Capture the cell that displays the provided text and extract its [X, Y] central coordinate. 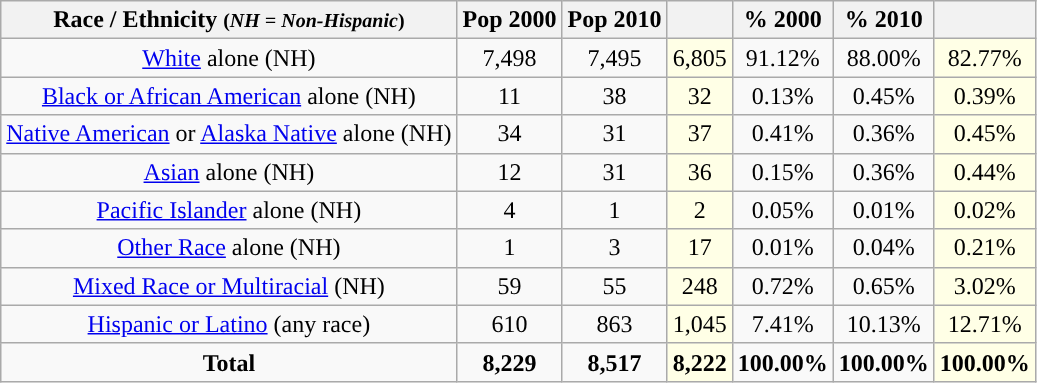
610 [510, 324]
32 [700, 96]
7,495 [614, 58]
10.13% [884, 324]
Pop 2010 [614, 20]
3.02% [984, 286]
3 [614, 248]
0.41% [782, 134]
6,805 [700, 58]
34 [510, 134]
1,045 [700, 324]
12 [510, 172]
0.21% [984, 248]
55 [614, 286]
0.13% [782, 96]
863 [614, 324]
Pacific Islander alone (NH) [229, 210]
Mixed Race or Multiracial (NH) [229, 286]
Asian alone (NH) [229, 172]
2 [700, 210]
Black or African American alone (NH) [229, 96]
8,517 [614, 362]
0.65% [884, 286]
0.02% [984, 210]
0.72% [782, 286]
Native American or Alaska Native alone (NH) [229, 134]
38 [614, 96]
Other Race alone (NH) [229, 248]
0.39% [984, 96]
% 2010 [884, 20]
Race / Ethnicity (NH = Non-Hispanic) [229, 20]
% 2000 [782, 20]
7.41% [782, 324]
59 [510, 286]
4 [510, 210]
0.44% [984, 172]
37 [700, 134]
88.00% [884, 58]
Total [229, 362]
0.05% [782, 210]
8,222 [700, 362]
8,229 [510, 362]
0.04% [884, 248]
91.12% [782, 58]
12.71% [984, 324]
248 [700, 286]
82.77% [984, 58]
Pop 2000 [510, 20]
7,498 [510, 58]
17 [700, 248]
White alone (NH) [229, 58]
11 [510, 96]
36 [700, 172]
0.15% [782, 172]
Hispanic or Latino (any race) [229, 324]
